Identify which cell holds the provided text, then report its (x, y) central coordinate. 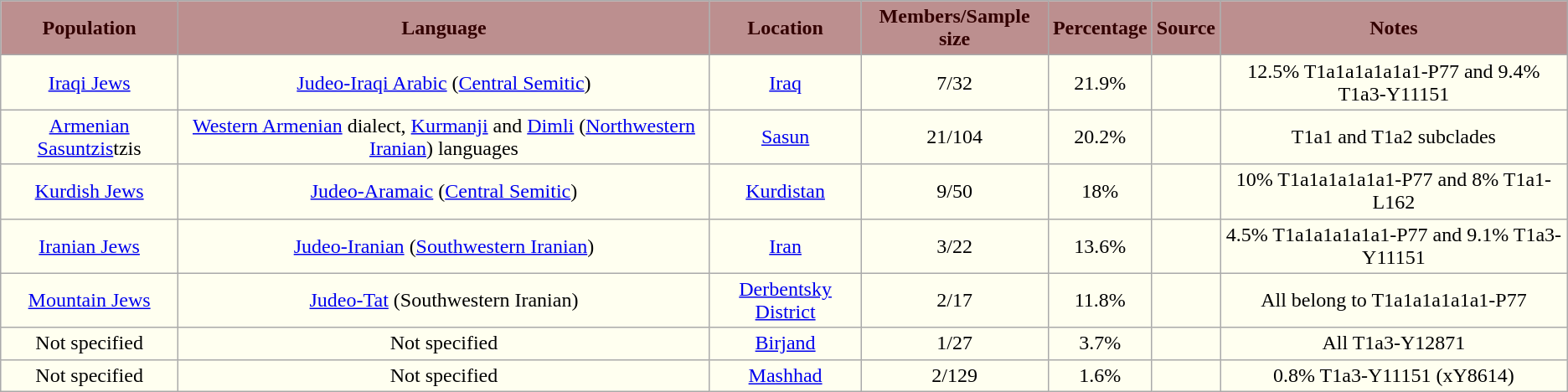
13.6% (1100, 246)
All T1a3-Y12871 (1394, 343)
20.2% (1100, 137)
21/104 (955, 137)
Language (444, 28)
11.8% (1100, 300)
1/27 (955, 343)
Population (90, 28)
2/17 (955, 300)
Judeo-Aramaic (Central Semitic) (444, 191)
Judeo-Iranian (Southwestern Iranian) (444, 246)
10% T1a1a1a1a1a1-P77 and 8% T1a1-L162 (1394, 191)
Armenian Sasuntzistzis (90, 137)
Sasun (785, 137)
Iranian Jews (90, 246)
18% (1100, 191)
Birjand (785, 343)
Mountain Jews (90, 300)
Iran (785, 246)
Mashhad (785, 375)
7/32 (955, 82)
1.6% (1100, 375)
Iraq (785, 82)
Judeo-Tat (Southwestern Iranian) (444, 300)
0.8% T1a3-Y11151 (xY8614) (1394, 375)
Kurdish Jews (90, 191)
Kurdistan (785, 191)
Location (785, 28)
2/129 (955, 375)
21.9% (1100, 82)
3.7% (1100, 343)
Judeo-Iraqi Arabic (Central Semitic) (444, 82)
9/50 (955, 191)
3/22 (955, 246)
All belong to T1a1a1a1a1a1-P77 (1394, 300)
Percentage (1100, 28)
Notes (1394, 28)
Iraqi Jews (90, 82)
Source (1186, 28)
Western Armenian dialect, Kurmanji and Dimli (Northwestern Iranian) languages (444, 137)
Members/Sample size (955, 28)
T1a1 and T1a2 subclades (1394, 137)
4.5% T1a1a1a1a1a1-P77 and 9.1% T1a3-Y11151 (1394, 246)
Derbentsky District (785, 300)
12.5% T1a1a1a1a1a1-P77 and 9.4% T1a3-Y11151 (1394, 82)
